Detect which cell encompasses the target text, then output its [x, y] center coordinate. 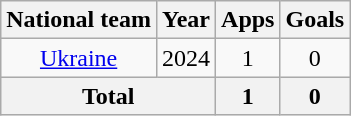
Apps [248, 20]
Year [186, 20]
Ukraine [79, 58]
2024 [186, 58]
National team [79, 20]
Total [108, 96]
Goals [315, 20]
